Capture the cell that displays the provided text and extract its [X, Y] central coordinate. 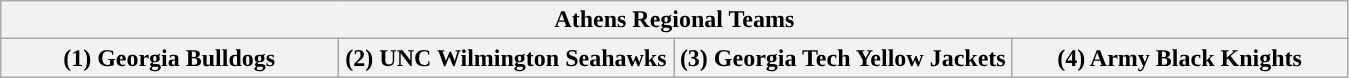
(2) UNC Wilmington Seahawks [506, 58]
(1) Georgia Bulldogs [170, 58]
(3) Georgia Tech Yellow Jackets [842, 58]
(4) Army Black Knights [1180, 58]
Athens Regional Teams [674, 20]
